Identify which cell holds the provided text, then report its (x, y) central coordinate. 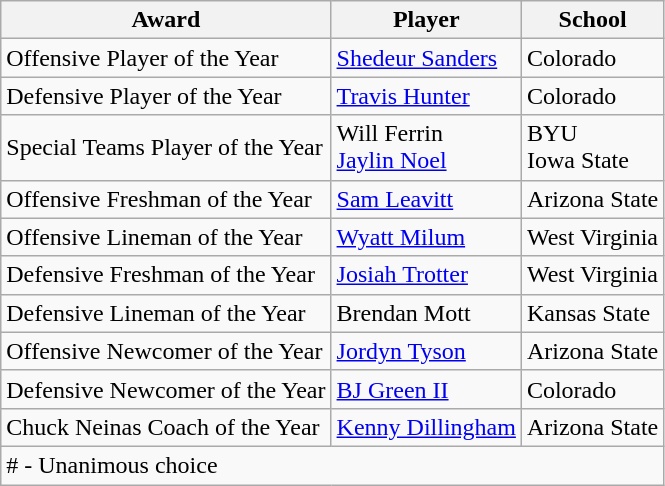
Travis Hunter (426, 96)
Special Teams Player of the Year (166, 148)
Josiah Trotter (426, 275)
Shedeur Sanders (426, 58)
Defensive Freshman of the Year (166, 275)
# - Unanimous choice (332, 465)
Defensive Lineman of the Year (166, 313)
Offensive Lineman of the Year (166, 237)
Brendan Mott (426, 313)
Kenny Dillingham (426, 427)
Wyatt Milum (426, 237)
Offensive Freshman of the Year (166, 199)
Chuck Neinas Coach of the Year (166, 427)
Sam Leavitt (426, 199)
Offensive Player of the Year (166, 58)
Defensive Newcomer of the Year (166, 389)
Offensive Newcomer of the Year (166, 351)
BJ Green II (426, 389)
Jordyn Tyson (426, 351)
Award (166, 20)
School (592, 20)
Kansas State (592, 313)
Defensive Player of the Year (166, 96)
Player (426, 20)
Will FerrinJaylin Noel (426, 148)
BYUIowa State (592, 148)
